Provide the (x, y) coordinate of the cell's center where the given text is located.  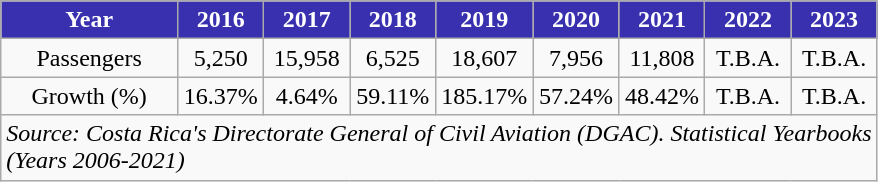
2020 (576, 20)
2017 (307, 20)
2022 (748, 20)
Source: Costa Rica's Directorate General of Civil Aviation (DGAC). Statistical Yearbooks(Years 2006-2021) (439, 148)
185.17% (484, 96)
7,956 (576, 58)
2021 (662, 20)
2016 (221, 20)
15,958 (307, 58)
Passengers (90, 58)
16.37% (221, 96)
2019 (484, 20)
11,808 (662, 58)
2018 (393, 20)
5,250 (221, 58)
2023 (834, 20)
Year (90, 20)
59.11% (393, 96)
57.24% (576, 96)
6,525 (393, 58)
Growth (%) (90, 96)
48.42% (662, 96)
18,607 (484, 58)
4.64% (307, 96)
